Detect which cell encompasses the target text, then output its (x, y) center coordinate. 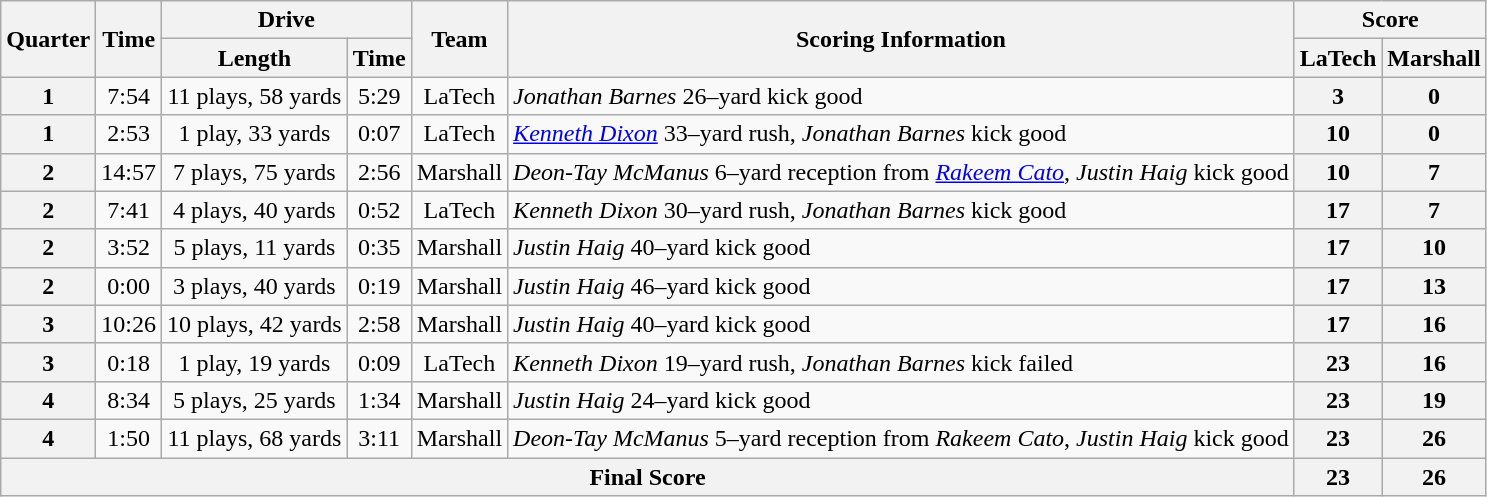
0:00 (129, 286)
19 (1434, 400)
Deon-Tay McManus 6–yard reception from Rakeem Cato, Justin Haig kick good (902, 172)
0:52 (379, 210)
2:56 (379, 172)
7:54 (129, 96)
13 (1434, 286)
Team (459, 39)
7 plays, 75 yards (255, 172)
1 play, 19 yards (255, 362)
0:09 (379, 362)
Drive (287, 20)
Kenneth Dixon 33–yard rush, Jonathan Barnes kick good (902, 134)
2:58 (379, 324)
Length (255, 58)
0:35 (379, 248)
8:34 (129, 400)
Justin Haig 46–yard kick good (902, 286)
14:57 (129, 172)
10:26 (129, 324)
5 plays, 25 yards (255, 400)
Scoring Information (902, 39)
4 plays, 40 yards (255, 210)
1 play, 33 yards (255, 134)
Quarter (48, 39)
Jonathan Barnes 26–yard kick good (902, 96)
11 plays, 58 yards (255, 96)
Kenneth Dixon 19–yard rush, Jonathan Barnes kick failed (902, 362)
3 plays, 40 yards (255, 286)
Justin Haig 24–yard kick good (902, 400)
Deon-Tay McManus 5–yard reception from Rakeem Cato, Justin Haig kick good (902, 438)
2:53 (129, 134)
0:07 (379, 134)
1:34 (379, 400)
Final Score (648, 477)
Score (1390, 20)
Kenneth Dixon 30–yard rush, Jonathan Barnes kick good (902, 210)
3:52 (129, 248)
0:19 (379, 286)
10 plays, 42 yards (255, 324)
1:50 (129, 438)
11 plays, 68 yards (255, 438)
0:18 (129, 362)
7:41 (129, 210)
3:11 (379, 438)
5:29 (379, 96)
5 plays, 11 yards (255, 248)
